For the text-containing cell, return its midpoint in (X, Y) coordinate format. 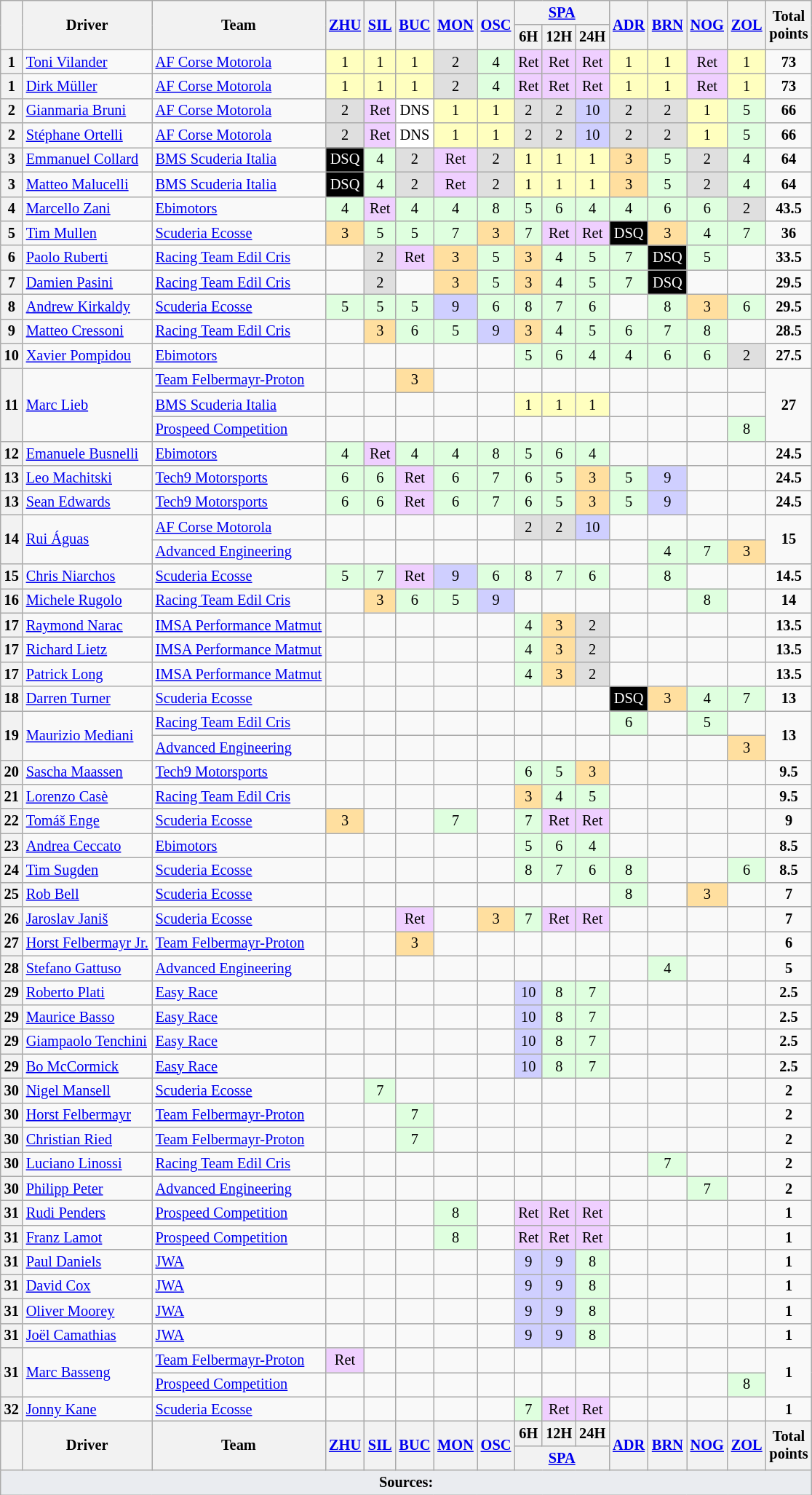
Rui Águas (87, 539)
Gianmaria Bruni (87, 111)
Joël Camathias (87, 1336)
11 (12, 405)
Luciano Linossi (87, 1164)
Patrick Long (87, 674)
19 (12, 735)
23 (12, 846)
Bo McCormick (87, 1066)
Xavier Pompidou (87, 356)
Marcello Zani (87, 209)
14.5 (789, 576)
Giampaolo Tenchini (87, 1042)
Roberto Plati (87, 993)
24 (12, 870)
Michele Rugolo (87, 600)
Sources: (406, 1483)
28.5 (789, 331)
18 (12, 699)
22 (12, 821)
Jonny Kane (87, 1409)
Horst Felbermayr (87, 1115)
Darren Turner (87, 699)
David Cox (87, 1286)
Emanuele Busnelli (87, 453)
Rudi Penders (87, 1213)
43.5 (789, 209)
Richard Lietz (87, 649)
16 (12, 600)
26 (12, 919)
Franz Lamot (87, 1237)
Horst Felbermayr Jr. (87, 943)
33.5 (789, 258)
27.5 (789, 356)
Nigel Mansell (87, 1090)
12 (12, 453)
Oliver Moorey (87, 1311)
Tim Mullen (87, 233)
Lorenzo Casè (87, 796)
Rob Bell (87, 895)
Stefano Gattuso (87, 968)
Stéphane Ortelli (87, 135)
Sean Edwards (87, 502)
Chris Niarchos (87, 576)
Jaroslav Janiš (87, 919)
Raymond Narac (87, 625)
Tomáš Enge (87, 821)
25 (12, 895)
36 (789, 233)
Christian Ried (87, 1140)
Emmanuel Collard (87, 159)
Damien Pasini (87, 282)
Tim Sugden (87, 870)
Paolo Ruberti (87, 258)
20 (12, 772)
Maurice Basso (87, 1017)
Sascha Maassen (87, 772)
Dirk Müller (87, 86)
Maurizio Mediani (87, 735)
Andrew Kirkaldy (87, 306)
Andrea Ceccato (87, 846)
Paul Daniels (87, 1262)
Marc Basseng (87, 1371)
Marc Lieb (87, 405)
Philipp Peter (87, 1189)
28 (12, 968)
32 (12, 1409)
Leo Machitski (87, 478)
Matteo Cressoni (87, 331)
Toni Vilander (87, 62)
21 (12, 796)
Matteo Malucelli (87, 184)
